Determine the [x, y] coordinate at the center of the cell enclosing the given text.  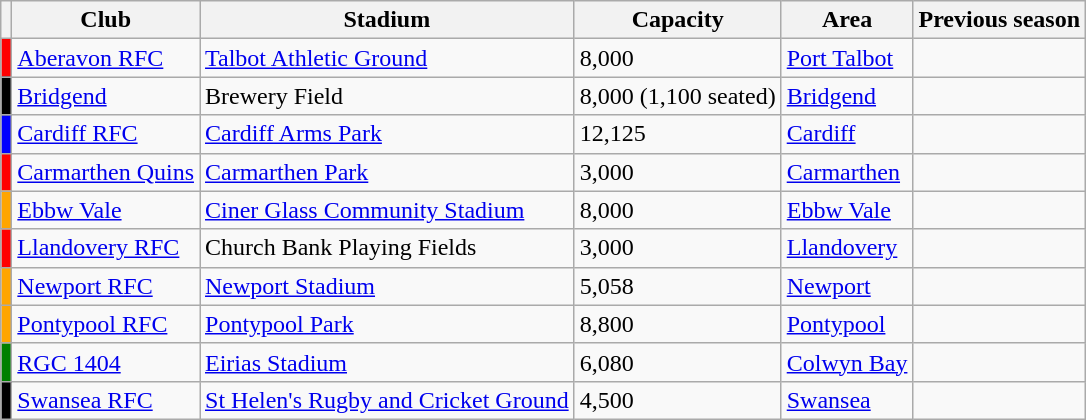
Carmarthen Park [388, 172]
St Helen's Rugby and Cricket Ground [388, 400]
Llandovery RFC [106, 248]
Swansea [847, 400]
Eirias Stadium [388, 362]
Port Talbot [847, 58]
Ciner Glass Community Stadium [388, 210]
Pontypool RFC [106, 324]
Talbot Athletic Ground [388, 58]
Cardiff Arms Park [388, 134]
Llandovery [847, 248]
4,500 [678, 400]
Newport [847, 286]
8,800 [678, 324]
Capacity [678, 20]
Stadium [388, 20]
Area [847, 20]
Club [106, 20]
Cardiff RFC [106, 134]
Brewery Field [388, 96]
Colwyn Bay [847, 362]
Swansea RFC [106, 400]
RGC 1404 [106, 362]
Previous season [1000, 20]
Pontypool [847, 324]
5,058 [678, 286]
Carmarthen Quins [106, 172]
8,000 (1,100 seated) [678, 96]
Pontypool Park [388, 324]
Church Bank Playing Fields [388, 248]
Newport RFC [106, 286]
Carmarthen [847, 172]
Cardiff [847, 134]
Aberavon RFC [106, 58]
12,125 [678, 134]
Newport Stadium [388, 286]
6,080 [678, 362]
